Determine the (x, y) coordinate at the center of the cell enclosing the given text.  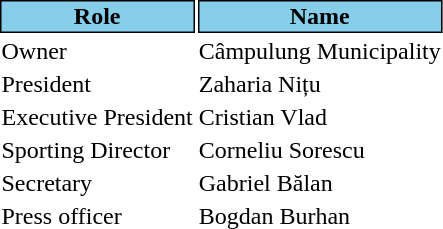
Name (320, 16)
President (97, 84)
Owner (97, 51)
Executive President (97, 117)
Sporting Director (97, 150)
Corneliu Sorescu (320, 150)
Gabriel Bălan (320, 183)
Role (97, 16)
Secretary (97, 183)
Câmpulung Municipality (320, 51)
Zaharia Nițu (320, 84)
Cristian Vlad (320, 117)
